Identify which cell holds the provided text, then report its [x, y] central coordinate. 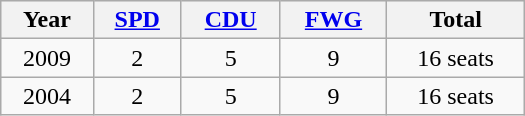
FWG [334, 20]
2004 [47, 96]
Total [456, 20]
CDU [230, 20]
2009 [47, 58]
Year [47, 20]
SPD [137, 20]
